Provide the [x, y] coordinate of the cell's center where the given text is located.  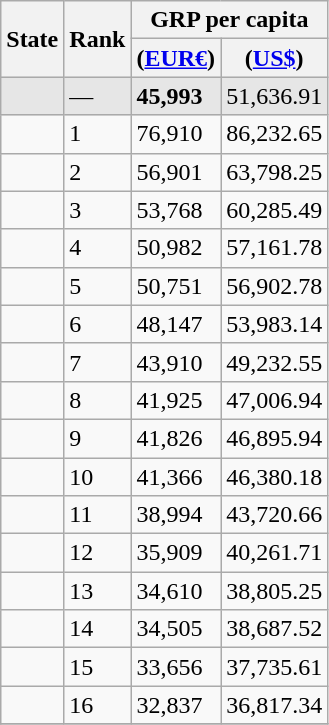
12 [98, 553]
6 [98, 324]
15 [98, 667]
34,505 [176, 629]
9 [98, 438]
14 [98, 629]
48,147 [176, 324]
50,982 [176, 248]
Rank [98, 39]
38,805.25 [274, 591]
38,687.52 [274, 629]
33,656 [176, 667]
86,232.65 [274, 134]
State [32, 39]
40,261.71 [274, 553]
53,768 [176, 210]
43,910 [176, 362]
— [98, 96]
49,232.55 [274, 362]
41,366 [176, 477]
63,798.25 [274, 172]
47,006.94 [274, 400]
60,285.49 [274, 210]
36,817.34 [274, 705]
16 [98, 705]
45,993 [176, 96]
34,610 [176, 591]
41,925 [176, 400]
32,837 [176, 705]
(US$) [274, 58]
46,895.94 [274, 438]
(EUR€) [176, 58]
1 [98, 134]
38,994 [176, 515]
7 [98, 362]
5 [98, 286]
51,636.91 [274, 96]
8 [98, 400]
41,826 [176, 438]
2 [98, 172]
50,751 [176, 286]
56,901 [176, 172]
76,910 [176, 134]
GRP per capita [230, 20]
46,380.18 [274, 477]
10 [98, 477]
57,161.78 [274, 248]
37,735.61 [274, 667]
43,720.66 [274, 515]
53,983.14 [274, 324]
11 [98, 515]
35,909 [176, 553]
56,902.78 [274, 286]
4 [98, 248]
13 [98, 591]
3 [98, 210]
